Detect which cell encompasses the target text, then output its [x, y] center coordinate. 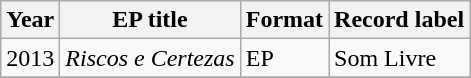
Record label [400, 20]
EP title [150, 20]
Year [30, 20]
Som Livre [400, 58]
2013 [30, 58]
Format [284, 20]
Riscos e Certezas [150, 58]
EP [284, 58]
